Provide the [x, y] coordinate of the cell's center where the given text is located.  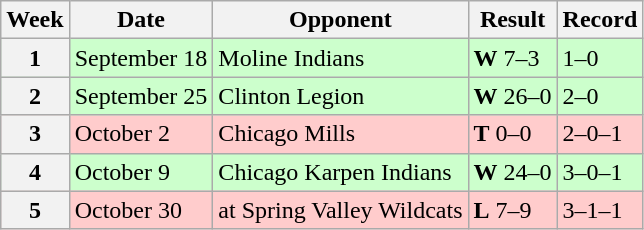
Week [35, 20]
October 2 [141, 134]
4 [35, 172]
September 18 [141, 58]
Moline Indians [340, 58]
Result [512, 20]
T 0–0 [512, 134]
Chicago Mills [340, 134]
W 24–0 [512, 172]
W 26–0 [512, 96]
W 7–3 [512, 58]
Record [600, 20]
5 [35, 210]
2–0–1 [600, 134]
2–0 [600, 96]
1–0 [600, 58]
L 7–9 [512, 210]
September 25 [141, 96]
October 9 [141, 172]
October 30 [141, 210]
Date [141, 20]
3–0–1 [600, 172]
3–1–1 [600, 210]
3 [35, 134]
Chicago Karpen Indians [340, 172]
at Spring Valley Wildcats [340, 210]
1 [35, 58]
Clinton Legion [340, 96]
2 [35, 96]
Opponent [340, 20]
